Determine the (x, y) coordinate at the center of the cell enclosing the given text.  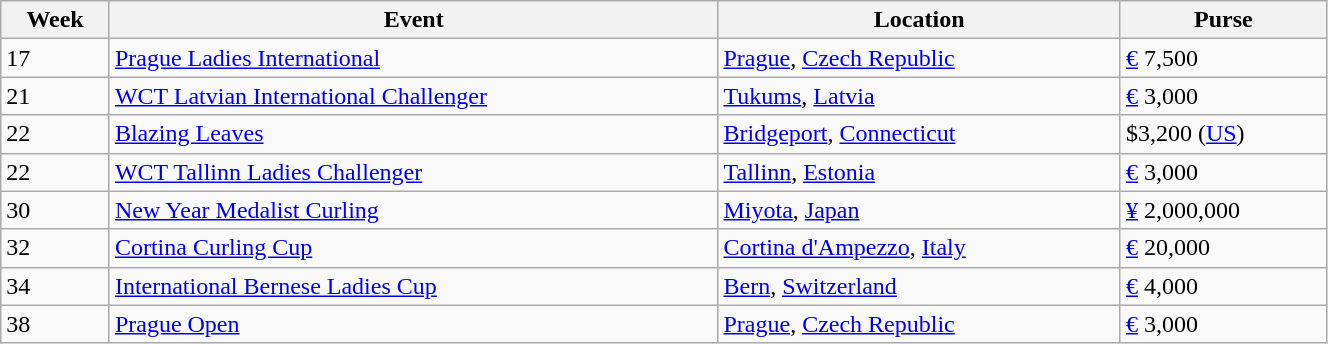
Bern, Switzerland (919, 286)
Purse (1223, 20)
21 (56, 96)
€ 7,500 (1223, 58)
Prague Ladies International (414, 58)
Week (56, 20)
Event (414, 20)
Location (919, 20)
34 (56, 286)
International Bernese Ladies Cup (414, 286)
Blazing Leaves (414, 134)
Prague Open (414, 324)
Tallinn, Estonia (919, 172)
Cortina Curling Cup (414, 248)
€ 20,000 (1223, 248)
Bridgeport, Connecticut (919, 134)
17 (56, 58)
WCT Latvian International Challenger (414, 96)
32 (56, 248)
Miyota, Japan (919, 210)
38 (56, 324)
Cortina d'Ampezzo, Italy (919, 248)
30 (56, 210)
¥ 2,000,000 (1223, 210)
€ 4,000 (1223, 286)
New Year Medalist Curling (414, 210)
$3,200 (US) (1223, 134)
Tukums, Latvia (919, 96)
WCT Tallinn Ladies Challenger (414, 172)
